Locate the cell with the specified text and output its [X, Y] center coordinate. 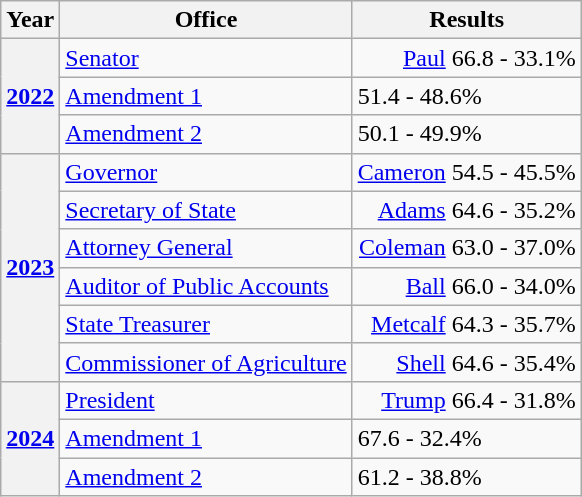
Metcalf 64.3 - 35.7% [466, 324]
State Treasurer [206, 324]
Ball 66.0 - 34.0% [466, 286]
Shell 64.6 - 35.4% [466, 362]
Office [206, 20]
Commissioner of Agriculture [206, 362]
Paul 66.8 - 33.1% [466, 58]
Trump 66.4 - 31.8% [466, 400]
2022 [30, 96]
Senator [206, 58]
51.4 - 48.6% [466, 96]
61.2 - 38.8% [466, 477]
Coleman 63.0 - 37.0% [466, 248]
Year [30, 20]
Attorney General [206, 248]
67.6 - 32.4% [466, 438]
50.1 - 49.9% [466, 134]
President [206, 400]
Auditor of Public Accounts [206, 286]
Secretary of State [206, 210]
Results [466, 20]
Adams 64.6 - 35.2% [466, 210]
Governor [206, 172]
Cameron 54.5 - 45.5% [466, 172]
2024 [30, 438]
2023 [30, 267]
